For the text-containing cell, return its midpoint in [X, Y] coordinate format. 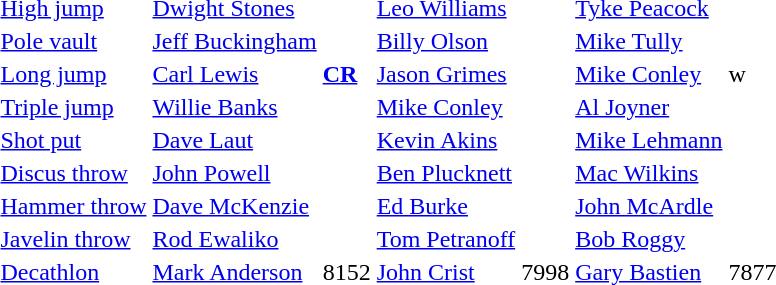
Kevin Akins [446, 140]
Billy Olson [446, 41]
John Powell [234, 173]
Jeff Buckingham [234, 41]
Carl Lewis [234, 74]
Al Joyner [649, 107]
Ben Plucknett [446, 173]
Dave McKenzie [234, 206]
Mike Tully [649, 41]
Dave Laut [234, 140]
Mike Lehmann [649, 140]
Bob Roggy [649, 239]
CR [346, 74]
Tom Petranoff [446, 239]
Willie Banks [234, 107]
Rod Ewaliko [234, 239]
Ed Burke [446, 206]
Jason Grimes [446, 74]
John McArdle [649, 206]
Mac Wilkins [649, 173]
